Search for the cell housing the specified text and yield its (X, Y) center coordinate. 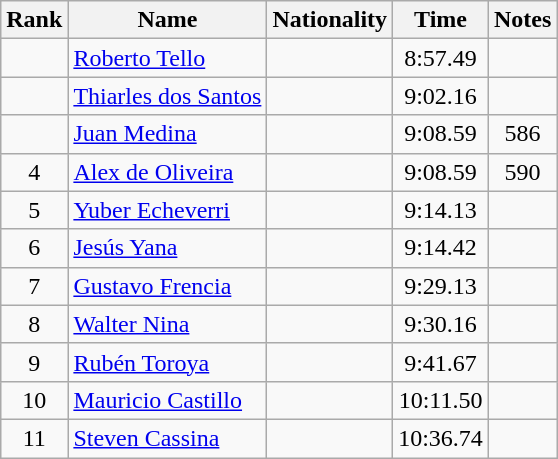
Mauricio Castillo (168, 400)
Steven Cassina (168, 438)
9:41.67 (441, 362)
Jesús Yana (168, 248)
Walter Nina (168, 324)
Time (441, 20)
7 (34, 286)
4 (34, 172)
Roberto Tello (168, 58)
Notes (522, 20)
590 (522, 172)
Juan Medina (168, 134)
9:30.16 (441, 324)
9:02.16 (441, 96)
11 (34, 438)
Yuber Echeverri (168, 210)
586 (522, 134)
10:11.50 (441, 400)
Thiarles dos Santos (168, 96)
6 (34, 248)
Gustavo Frencia (168, 286)
8 (34, 324)
Nationality (330, 20)
Name (168, 20)
Rank (34, 20)
9:29.13 (441, 286)
5 (34, 210)
10:36.74 (441, 438)
10 (34, 400)
Alex de Oliveira (168, 172)
Rubén Toroya (168, 362)
9 (34, 362)
9:14.13 (441, 210)
9:14.42 (441, 248)
8:57.49 (441, 58)
